Capture the cell that displays the provided text and extract its (X, Y) central coordinate. 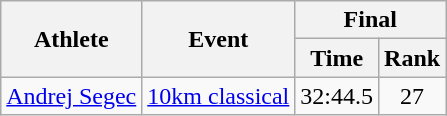
32:44.5 (337, 96)
Time (337, 58)
Andrej Segec (72, 96)
Athlete (72, 39)
27 (412, 96)
Rank (412, 58)
Event (218, 39)
10km classical (218, 96)
Final (370, 20)
